Scan for the cell matching the given text and deliver its [x, y] coordinate at center. 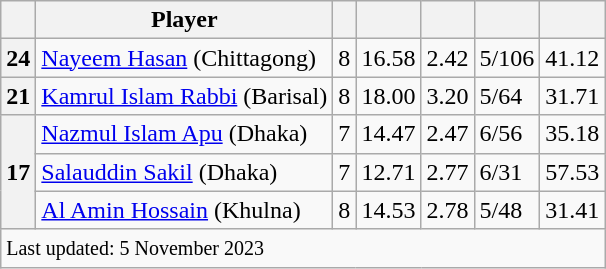
18.00 [388, 96]
5/64 [507, 96]
3.20 [448, 96]
31.71 [572, 96]
2.77 [448, 172]
35.18 [572, 134]
Last updated: 5 November 2023 [303, 248]
21 [18, 96]
14.53 [388, 210]
6/31 [507, 172]
12.71 [388, 172]
5/106 [507, 58]
6/56 [507, 134]
Salauddin Sakil (Dhaka) [184, 172]
17 [18, 172]
2.78 [448, 210]
57.53 [572, 172]
14.47 [388, 134]
Kamrul Islam Rabbi (Barisal) [184, 96]
2.47 [448, 134]
Nayeem Hasan (Chittagong) [184, 58]
24 [18, 58]
2.42 [448, 58]
Al Amin Hossain (Khulna) [184, 210]
Nazmul Islam Apu (Dhaka) [184, 134]
41.12 [572, 58]
Player [184, 20]
5/48 [507, 210]
31.41 [572, 210]
16.58 [388, 58]
